From the cell containing the given text, extract its center point as (x, y) coordinate. 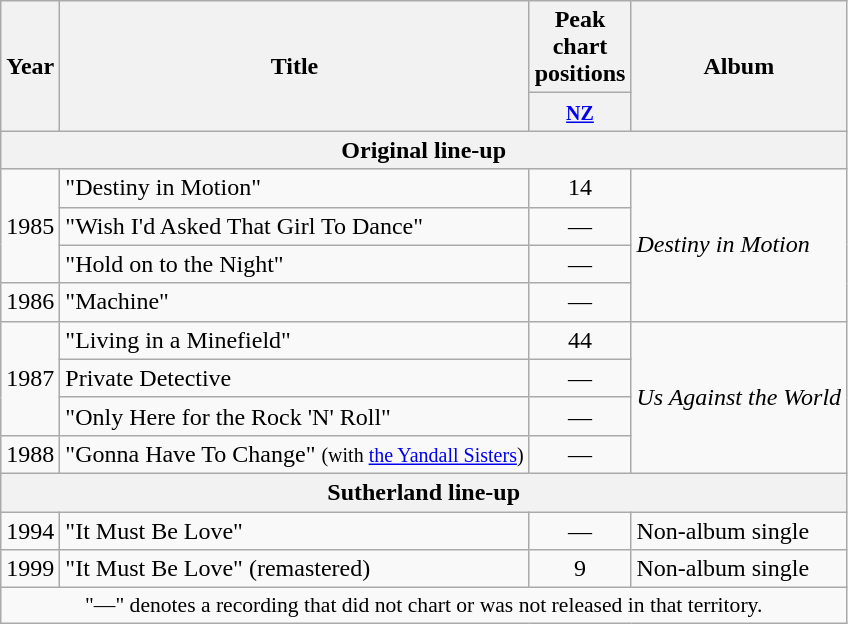
14 (580, 188)
"Living in a Minefield" (294, 340)
"Wish I'd Asked That Girl To Dance" (294, 226)
Album (739, 66)
Peak chart positions (580, 47)
1985 (30, 226)
Us Against the World (739, 397)
1999 (30, 569)
"Only Here for the Rock 'N' Roll" (294, 416)
"—" denotes a recording that did not chart or was not released in that territory. (424, 606)
"Destiny in Motion" (294, 188)
9 (580, 569)
Destiny in Motion (739, 245)
44 (580, 340)
Original line-up (424, 150)
1994 (30, 531)
Year (30, 66)
"Gonna Have To Change" (with the Yandall Sisters) (294, 454)
"Machine" (294, 302)
NZ (580, 112)
Private Detective (294, 378)
"Hold on to the Night" (294, 264)
"It Must Be Love" (remastered) (294, 569)
1986 (30, 302)
Title (294, 66)
1988 (30, 454)
Sutherland line-up (424, 492)
"It Must Be Love" (294, 531)
1987 (30, 378)
